For the text-containing cell, return its midpoint in [x, y] coordinate format. 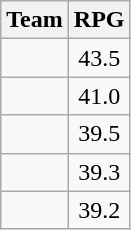
39.3 [99, 172]
Team [35, 20]
RPG [99, 20]
43.5 [99, 58]
39.2 [99, 210]
39.5 [99, 134]
41.0 [99, 96]
